Pinpoint the cell where the given text exists, returning its [x, y] midpoint coordinate. 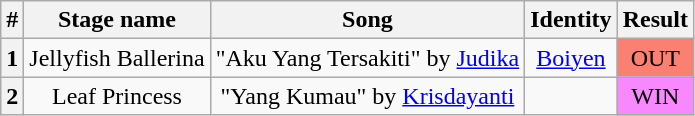
"Aku Yang Tersakiti" by Judika [368, 58]
Stage name [117, 20]
Jellyfish Ballerina [117, 58]
Boiyen [571, 58]
2 [12, 96]
WIN [655, 96]
Identity [571, 20]
OUT [655, 58]
Leaf Princess [117, 96]
# [12, 20]
Song [368, 20]
Result [655, 20]
1 [12, 58]
"Yang Kumau" by Krisdayanti [368, 96]
